Output the (X, Y) coordinate of the center of the cell containing the given text.  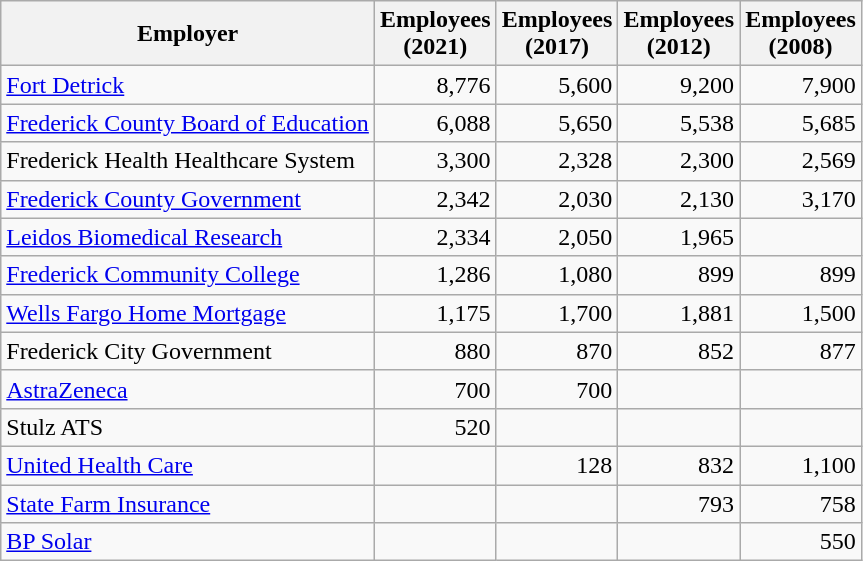
1,700 (557, 313)
2,334 (435, 237)
Employer (188, 34)
Frederick Health Healthcare System (188, 161)
520 (435, 427)
2,030 (557, 199)
Employees (2008) (801, 34)
8,776 (435, 85)
793 (679, 503)
877 (801, 351)
1,881 (679, 313)
758 (801, 503)
9,200 (679, 85)
2,130 (679, 199)
7,900 (801, 85)
1,080 (557, 275)
BP Solar (188, 542)
Frederick County Government (188, 199)
880 (435, 351)
Leidos Biomedical Research (188, 237)
Frederick County Board of Education (188, 123)
5,600 (557, 85)
128 (557, 465)
832 (679, 465)
State Farm Insurance (188, 503)
2,569 (801, 161)
Frederick Community College (188, 275)
852 (679, 351)
3,170 (801, 199)
3,300 (435, 161)
Fort Detrick (188, 85)
Employees (2021) (435, 34)
5,538 (679, 123)
Employees (2017) (557, 34)
5,650 (557, 123)
1,100 (801, 465)
2,328 (557, 161)
6,088 (435, 123)
Wells Fargo Home Mortgage (188, 313)
1,500 (801, 313)
1,175 (435, 313)
1,965 (679, 237)
Employees (2012) (679, 34)
United Health Care (188, 465)
5,685 (801, 123)
Frederick City Government (188, 351)
AstraZeneca (188, 389)
2,050 (557, 237)
2,342 (435, 199)
Stulz ATS (188, 427)
870 (557, 351)
550 (801, 542)
2,300 (679, 161)
1,286 (435, 275)
